Search for the cell housing the specified text and yield its (X, Y) center coordinate. 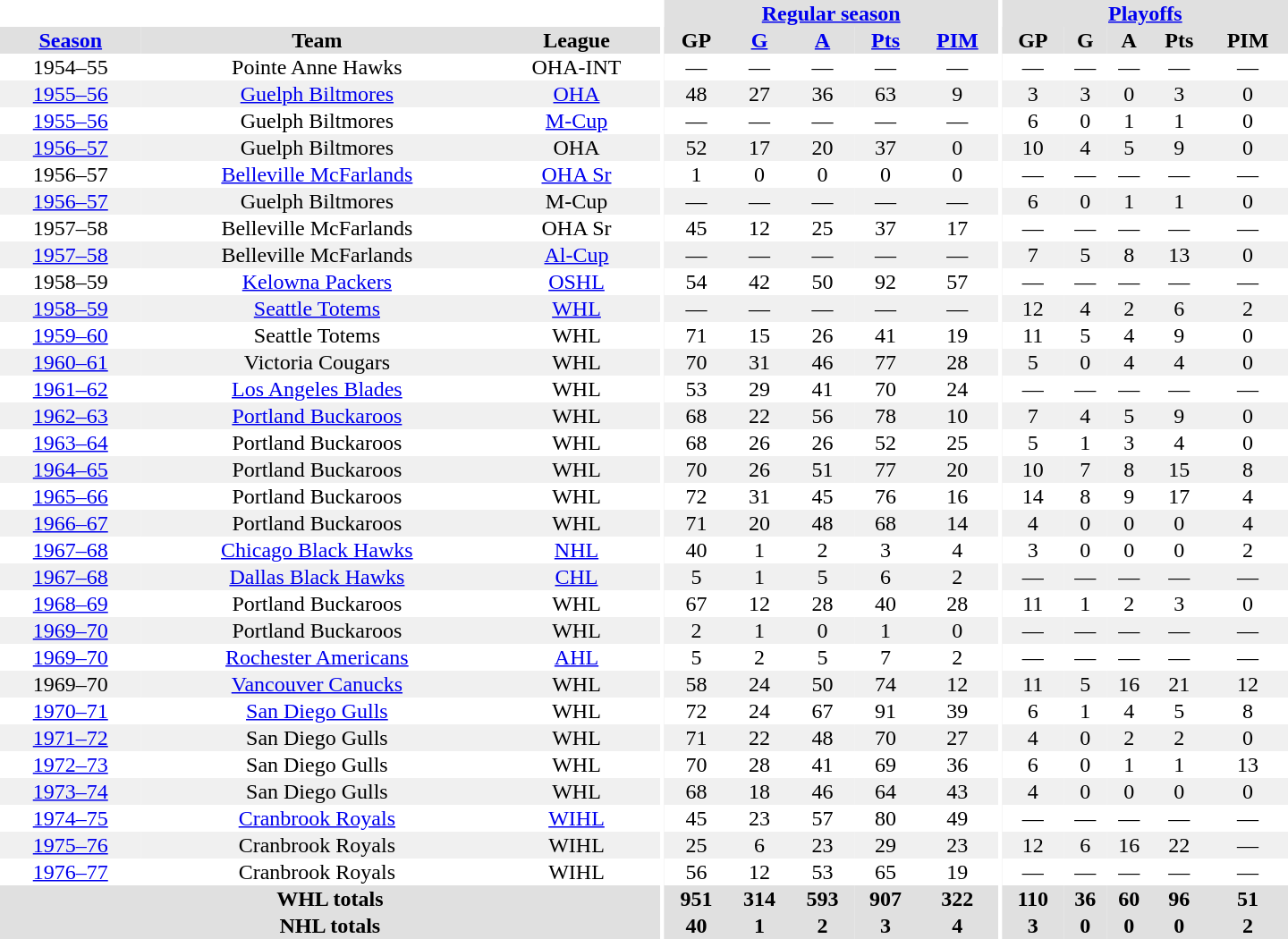
Vancouver Canucks (317, 684)
322 (957, 899)
39 (957, 711)
League (576, 40)
1964–65 (70, 469)
NHL totals (330, 926)
1974–75 (70, 818)
110 (1033, 899)
1954–55 (70, 67)
Victoria Cougars (317, 362)
1973–74 (70, 791)
1968–69 (70, 604)
NHL (576, 550)
907 (885, 899)
65 (885, 872)
1965–66 (70, 496)
91 (885, 711)
593 (823, 899)
1966–67 (70, 523)
80 (885, 818)
Kelowna Packers (317, 282)
43 (957, 791)
1971–72 (70, 738)
CHL (576, 577)
Season (70, 40)
42 (760, 282)
64 (885, 791)
54 (696, 282)
69 (885, 765)
74 (885, 684)
1972–73 (70, 765)
Regular season (831, 13)
1961–62 (70, 389)
58 (696, 684)
314 (760, 899)
Team (317, 40)
OSHL (576, 282)
Chicago Black Hawks (317, 550)
21 (1179, 684)
1962–63 (70, 416)
60 (1129, 899)
Pointe Anne Hawks (317, 67)
Rochester Americans (317, 657)
1963–64 (70, 443)
92 (885, 282)
Playoffs (1145, 13)
Al-Cup (576, 255)
63 (885, 94)
49 (957, 818)
1970–71 (70, 711)
1975–76 (70, 845)
Dallas Black Hawks (317, 577)
18 (760, 791)
76 (885, 496)
96 (1179, 899)
1976–77 (70, 872)
WHL totals (330, 899)
AHL (576, 657)
OHA-INT (576, 67)
78 (885, 416)
Los Angeles Blades (317, 389)
1959–60 (70, 335)
951 (696, 899)
1960–61 (70, 362)
